Pinpoint the cell where the given text exists, returning its [x, y] midpoint coordinate. 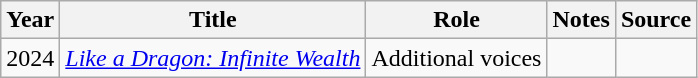
Title [213, 20]
Source [656, 20]
Additional voices [456, 58]
Role [456, 20]
Like a Dragon: Infinite Wealth [213, 58]
2024 [30, 58]
Year [30, 20]
Notes [581, 20]
